Extract the (x, y) coordinate from the center of the cell holding the provided text.  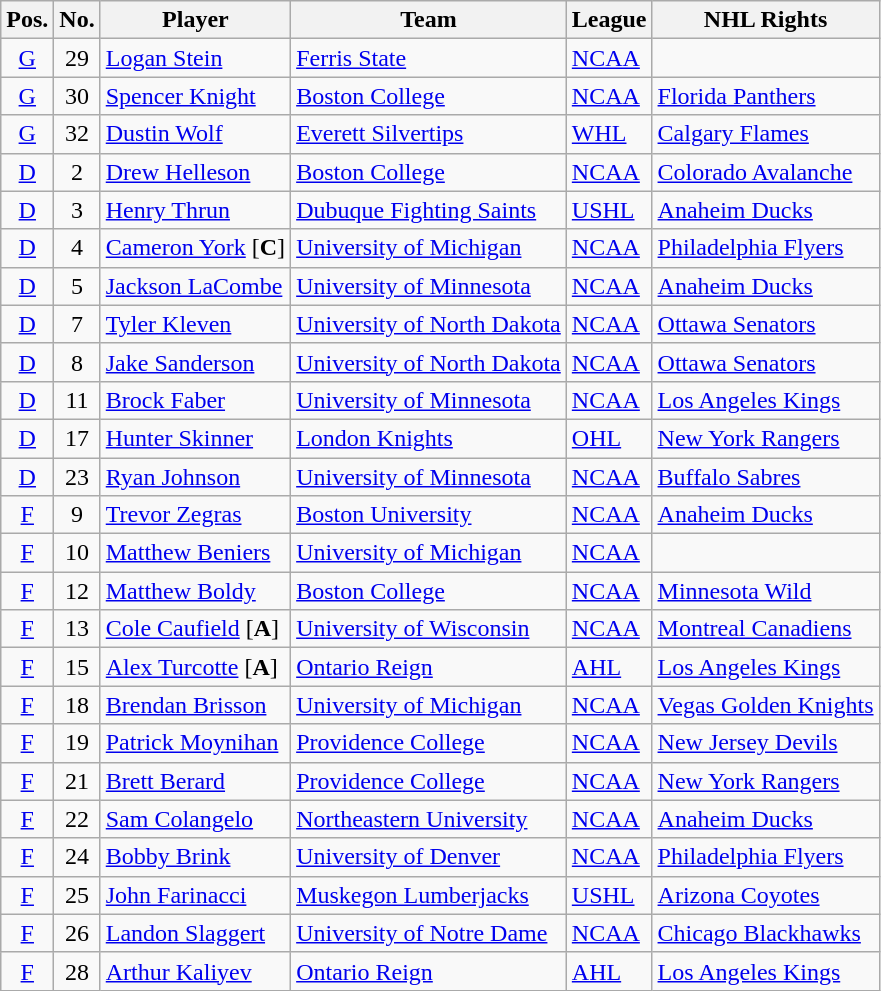
28 (77, 971)
21 (77, 781)
9 (77, 515)
Northeastern University (429, 819)
University of Denver (429, 857)
11 (77, 400)
15 (77, 667)
Arizona Coyotes (766, 895)
Jake Sanderson (195, 362)
29 (77, 58)
24 (77, 857)
13 (77, 629)
Arthur Kaliyev (195, 971)
OHL (609, 438)
No. (77, 20)
Logan Stein (195, 58)
Pos. (28, 20)
Henry Thrun (195, 210)
Florida Panthers (766, 96)
New Jersey Devils (766, 743)
Ferris State (429, 58)
Dustin Wolf (195, 134)
Boston University (429, 515)
Player (195, 20)
Hunter Skinner (195, 438)
2 (77, 172)
Colorado Avalanche (766, 172)
18 (77, 705)
23 (77, 477)
Matthew Boldy (195, 591)
25 (77, 895)
Bobby Brink (195, 857)
Team (429, 20)
Landon Slaggert (195, 933)
Vegas Golden Knights (766, 705)
8 (77, 362)
NHL Rights (766, 20)
Drew Helleson (195, 172)
Sam Colangelo (195, 819)
Calgary Flames (766, 134)
Tyler Kleven (195, 324)
Brock Faber (195, 400)
10 (77, 553)
5 (77, 286)
University of Notre Dame (429, 933)
Cameron York [C] (195, 248)
Cole Caufield [A] (195, 629)
Brett Berard (195, 781)
University of Wisconsin (429, 629)
Brendan Brisson (195, 705)
Matthew Beniers (195, 553)
17 (77, 438)
30 (77, 96)
John Farinacci (195, 895)
Dubuque Fighting Saints (429, 210)
Jackson LaCombe (195, 286)
Montreal Canadiens (766, 629)
26 (77, 933)
22 (77, 819)
Patrick Moynihan (195, 743)
32 (77, 134)
London Knights (429, 438)
Minnesota Wild (766, 591)
7 (77, 324)
Chicago Blackhawks (766, 933)
Muskegon Lumberjacks (429, 895)
4 (77, 248)
3 (77, 210)
Trevor Zegras (195, 515)
Spencer Knight (195, 96)
WHL (609, 134)
Ryan Johnson (195, 477)
Everett Silvertips (429, 134)
12 (77, 591)
19 (77, 743)
League (609, 20)
Alex Turcotte [A] (195, 667)
Buffalo Sabres (766, 477)
